Return the (X, Y) coordinate for the center point of the cell that contains the specified text.  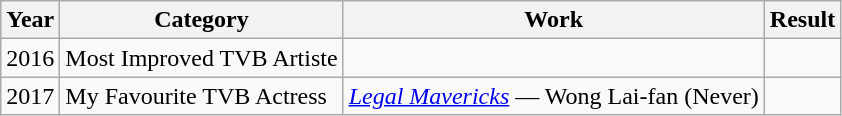
Year (30, 20)
Result (802, 20)
Category (202, 20)
2016 (30, 58)
Legal Mavericks — Wong Lai-fan (Never) (554, 96)
Most Improved TVB Artiste (202, 58)
2017 (30, 96)
Work (554, 20)
My Favourite TVB Actress (202, 96)
